Scan for the cell matching the given text and deliver its (x, y) coordinate at center. 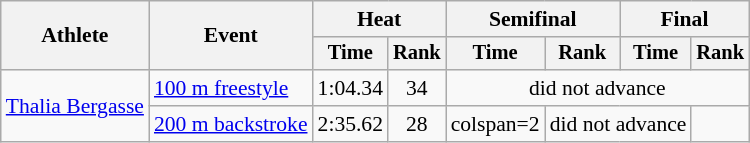
Final (684, 19)
colspan=2 (496, 124)
Event (231, 36)
Heat (380, 19)
2:35.62 (350, 124)
100 m freestyle (231, 88)
200 m backstroke (231, 124)
Semifinal (533, 19)
1:04.34 (350, 88)
28 (417, 124)
34 (417, 88)
Thalia Bergasse (75, 106)
Athlete (75, 36)
